From the cell containing the given text, extract its center point as (X, Y) coordinate. 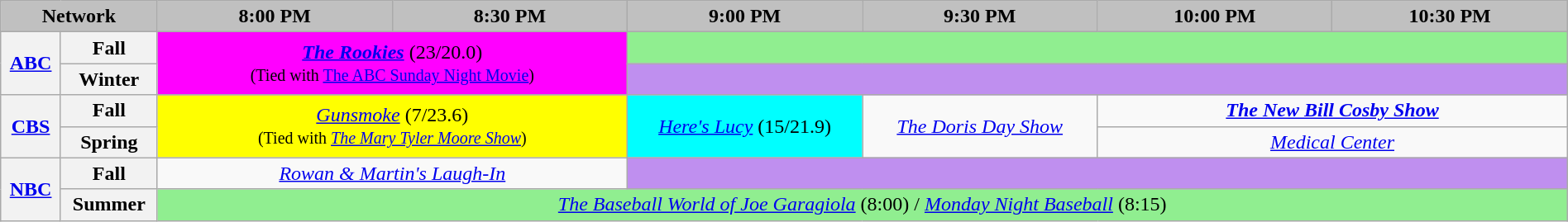
NBC (31, 189)
Rowan & Martin's Laugh-In (392, 173)
The New Bill Cosby Show (1332, 111)
Gunsmoke (7/23.6)(Tied with The Mary Tyler Moore Show) (392, 126)
The Doris Day Show (980, 126)
The Rookies (23/20.0)(Tied with The ABC Sunday Night Movie) (392, 64)
9:30 PM (980, 17)
ABC (31, 64)
Network (79, 17)
CBS (31, 126)
Winter (109, 79)
The Baseball World of Joe Garagiola (8:00) / Monday Night Baseball (8:15) (862, 205)
Summer (109, 205)
10:30 PM (1450, 17)
8:00 PM (275, 17)
Here's Lucy (15/21.9) (744, 126)
10:00 PM (1215, 17)
Spring (109, 142)
8:30 PM (509, 17)
Medical Center (1332, 142)
9:00 PM (744, 17)
